Find where the given text appears and provide that cell's center as [x, y] coordinate. 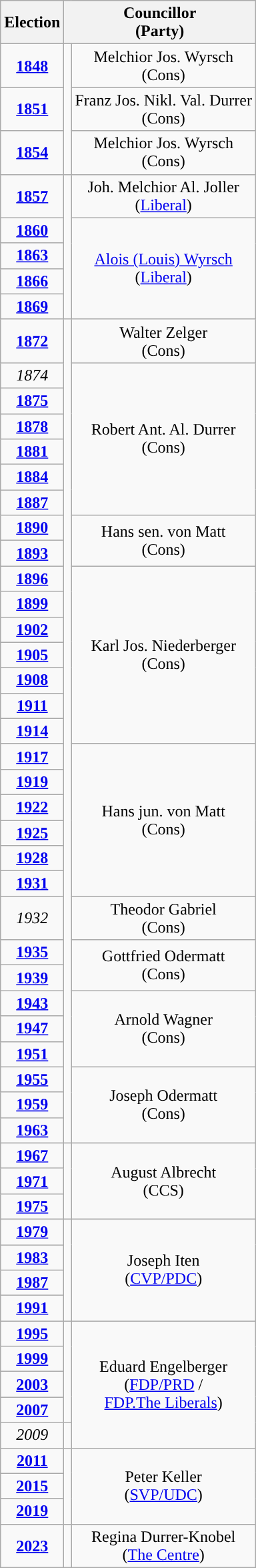
1967 [32, 1155]
Eduard Engelberger(FDP/PRD /FDP.The Liberals) [164, 1384]
Arnold Wagner(Cons) [164, 1029]
1935 [32, 953]
August Albrecht(CCS) [164, 1181]
1905 [32, 655]
1999 [32, 1359]
1943 [32, 1003]
1893 [32, 553]
1878 [32, 427]
1955 [32, 1079]
1971 [32, 1181]
1959 [32, 1105]
Franz Jos. Nikl. Val. Durrer(Cons) [164, 109]
Alois (Louis) Wyrsch(Liberal) [164, 268]
Theodor Gabriel(Cons) [164, 919]
Gottfried Odermatt(Cons) [164, 965]
1884 [32, 477]
1881 [32, 452]
1874 [32, 375]
1925 [32, 832]
1857 [32, 196]
2009 [32, 1435]
1887 [32, 503]
1869 [32, 306]
Joh. Melchior Al. Joller(Liberal) [164, 196]
1919 [32, 782]
1987 [32, 1283]
1931 [32, 884]
1939 [32, 978]
1983 [32, 1257]
Walter Zelger(Cons) [164, 340]
Regina Durrer-Knobel(The Centre) [164, 1546]
1908 [32, 680]
Peter Keller(SVP/UDC) [164, 1486]
1922 [32, 807]
Joseph Iten(CVP/PDC) [164, 1270]
1860 [32, 230]
1890 [32, 528]
1932 [32, 919]
2011 [32, 1461]
1851 [32, 109]
1872 [32, 340]
Election [32, 23]
1854 [32, 152]
1979 [32, 1232]
1899 [32, 604]
1947 [32, 1029]
1995 [32, 1334]
1848 [32, 65]
1896 [32, 579]
1951 [32, 1054]
1991 [32, 1308]
1866 [32, 281]
1975 [32, 1206]
2015 [32, 1486]
2007 [32, 1410]
Councillor(Party) [160, 23]
Robert Ant. Al. Durrer(Cons) [164, 439]
2003 [32, 1384]
1911 [32, 706]
1914 [32, 731]
Hans sen. von Matt(Cons) [164, 541]
Hans jun. von Matt(Cons) [164, 820]
1875 [32, 401]
1902 [32, 629]
Joseph Odermatt(Cons) [164, 1105]
2019 [32, 1511]
Karl Jos. Niederberger(Cons) [164, 655]
1928 [32, 858]
1917 [32, 756]
1963 [32, 1130]
1863 [32, 256]
2023 [32, 1546]
